Pinpoint the cell where the given text exists, returning its (x, y) midpoint coordinate. 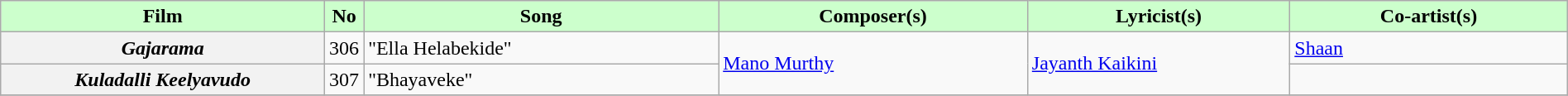
Song (541, 17)
"Bhayaveke" (541, 79)
Lyricist(s) (1158, 17)
Shaan (1429, 48)
306 (344, 48)
No (344, 17)
307 (344, 79)
Kuladalli Keelyavudo (163, 79)
"Ella Helabekide" (541, 48)
Composer(s) (873, 17)
Mano Murthy (873, 64)
Jayanth Kaikini (1158, 64)
Gajarama (163, 48)
Film (163, 17)
Co-artist(s) (1429, 17)
